Capture the cell that displays the provided text and extract its (X, Y) central coordinate. 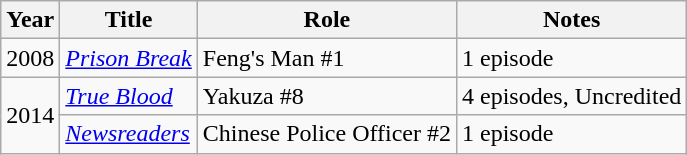
Title (128, 20)
Newsreaders (128, 134)
2008 (30, 58)
Notes (572, 20)
4 episodes, Uncredited (572, 96)
2014 (30, 115)
Feng's Man #1 (326, 58)
Yakuza #8 (326, 96)
Year (30, 20)
Role (326, 20)
Prison Break (128, 58)
Chinese Police Officer #2 (326, 134)
True Blood (128, 96)
